Identify which cell holds the provided text, then report its [x, y] central coordinate. 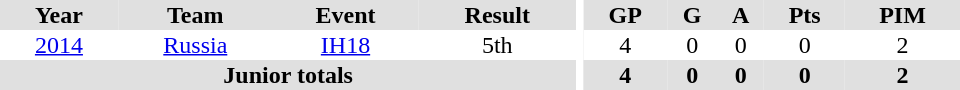
A [740, 15]
PIM [902, 15]
2014 [59, 45]
IH18 [346, 45]
Team [196, 15]
5th [497, 45]
Pts [804, 15]
Year [59, 15]
GP [625, 15]
Junior totals [288, 75]
Russia [196, 45]
Event [346, 15]
Result [497, 15]
G [692, 15]
